Provide the [X, Y] coordinate of the cell's center where the given text is located.  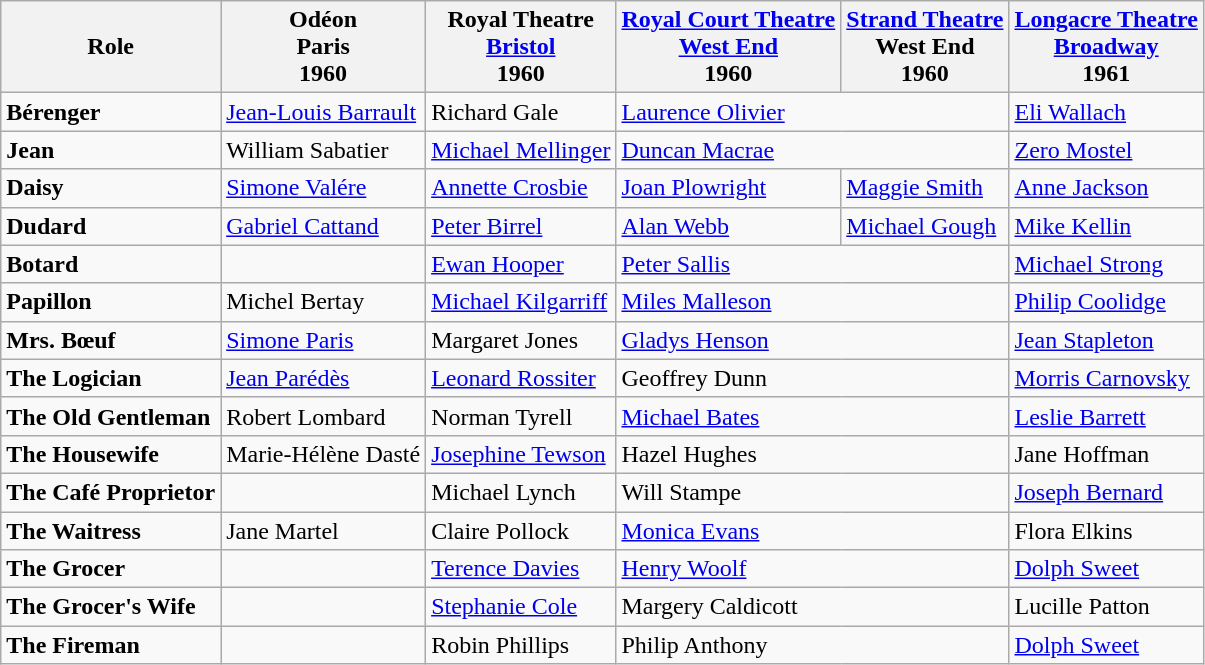
Lucille Patton [1106, 607]
Josephine Tewson [521, 454]
Terence Davies [521, 569]
Robin Phillips [521, 645]
The Fireman [111, 645]
Michael Mellinger [521, 150]
Ewan Hooper [521, 264]
Jean Stapleton [1106, 340]
Monica Evans [812, 531]
The Old Gentleman [111, 416]
Michael Strong [1106, 264]
Michael Bates [812, 416]
Norman Tyrell [521, 416]
Leonard Rossiter [521, 378]
Jane Hoffman [1106, 454]
Philip Coolidge [1106, 302]
Role [111, 47]
Duncan Macrae [812, 150]
Stephanie Cole [521, 607]
Claire Pollock [521, 531]
Michael Kilgarriff [521, 302]
Joan Plowright [728, 188]
Longacre TheatreBroadway1961 [1106, 47]
Geoffrey Dunn [812, 378]
Simone Valére [324, 188]
The Café Proprietor [111, 492]
Dudard [111, 226]
The Housewife [111, 454]
Jean [111, 150]
Richard Gale [521, 112]
The Waitress [111, 531]
Botard [111, 264]
Hazel Hughes [812, 454]
Strand TheatreWest End1960 [925, 47]
Alan Webb [728, 226]
Annette Crosbie [521, 188]
Leslie Barrett [1106, 416]
Papillon [111, 302]
Jane Martel [324, 531]
Miles Malleson [812, 302]
OdéonParis1960 [324, 47]
Maggie Smith [925, 188]
Michel Bertay [324, 302]
Margery Caldicott [812, 607]
Mrs. Bœuf [111, 340]
Zero Mostel [1106, 150]
Henry Woolf [812, 569]
Michael Gough [925, 226]
Daisy [111, 188]
Royal Court TheatreWest End1960 [728, 47]
The Grocer [111, 569]
Morris Carnovsky [1106, 378]
Jean Parédès [324, 378]
Peter Sallis [812, 264]
Margaret Jones [521, 340]
William Sabatier [324, 150]
Flora Elkins [1106, 531]
Robert Lombard [324, 416]
Michael Lynch [521, 492]
Anne Jackson [1106, 188]
The Grocer's Wife [111, 607]
Bérenger [111, 112]
The Logician [111, 378]
Royal TheatreBristol1960 [521, 47]
Eli Wallach [1106, 112]
Gabriel Cattand [324, 226]
Will Stampe [812, 492]
Jean-Louis Barrault [324, 112]
Mike Kellin [1106, 226]
Philip Anthony [812, 645]
Gladys Henson [812, 340]
Simone Paris [324, 340]
Laurence Olivier [812, 112]
Joseph Bernard [1106, 492]
Marie-Hélène Dasté [324, 454]
Peter Birrel [521, 226]
